Identify which cell holds the provided text, then report its (X, Y) central coordinate. 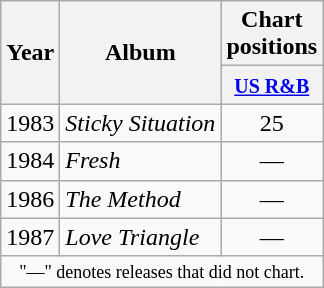
"—" denotes releases that did not chart. (162, 272)
1983 (30, 123)
US R&B (272, 85)
The Method (140, 199)
Album (140, 52)
1987 (30, 237)
1986 (30, 199)
Chart positions (272, 34)
Year (30, 52)
Love Triangle (140, 237)
Sticky Situation (140, 123)
25 (272, 123)
Fresh (140, 161)
1984 (30, 161)
